Return the (X, Y) coordinate for the center point of the cell that contains the specified text.  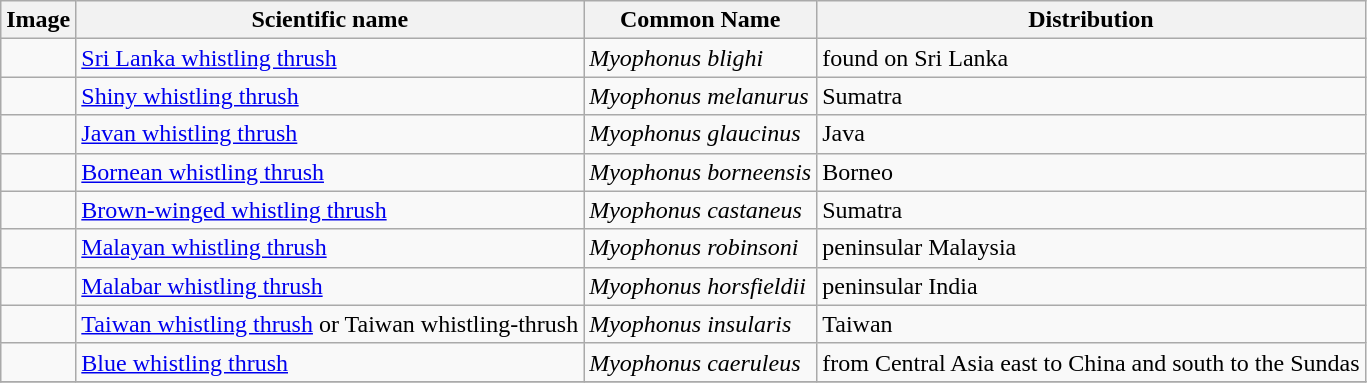
Myophonus melanurus (700, 96)
Myophonus castaneus (700, 210)
Myophonus insularis (700, 324)
Bornean whistling thrush (330, 172)
Malabar whistling thrush (330, 286)
Sri Lanka whistling thrush (330, 58)
Common Name (700, 20)
Malayan whistling thrush (330, 248)
Myophonus glaucinus (700, 134)
Taiwan whistling thrush or Taiwan whistling-thrush (330, 324)
Myophonus robinsoni (700, 248)
Shiny whistling thrush (330, 96)
peninsular Malaysia (1091, 248)
Blue whistling thrush (330, 362)
Javan whistling thrush (330, 134)
Myophonus borneensis (700, 172)
Brown-winged whistling thrush (330, 210)
Java (1091, 134)
Myophonus blighi (700, 58)
Image (38, 20)
from Central Asia east to China and south to the Sundas (1091, 362)
Scientific name (330, 20)
found on Sri Lanka (1091, 58)
Myophonus caeruleus (700, 362)
Distribution (1091, 20)
peninsular India (1091, 286)
Taiwan (1091, 324)
Borneo (1091, 172)
Myophonus horsfieldii (700, 286)
